Provide the [X, Y] coordinate of the cell's center where the given text is located.  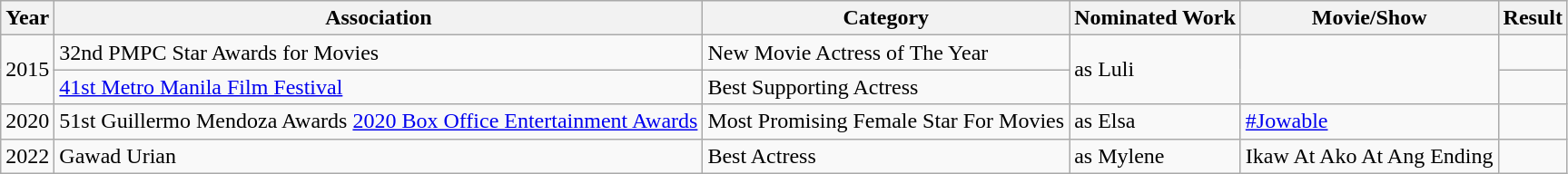
41st Metro Manila Film Festival [379, 87]
Ikaw At Ako At Ang Ending [1369, 156]
as Luli [1155, 70]
New Movie Actress of The Year [886, 53]
Nominated Work [1155, 18]
Category [886, 18]
Movie/Show [1369, 18]
2020 [27, 121]
Most Promising Female Star For Movies [886, 121]
#Jowable [1369, 121]
Best Supporting Actress [886, 87]
as Elsa [1155, 121]
2022 [27, 156]
51st Guillermo Mendoza Awards 2020 Box Office Entertainment Awards [379, 121]
Best Actress [886, 156]
32nd PMPC Star Awards for Movies [379, 53]
as Mylene [1155, 156]
Gawad Urian [379, 156]
Year [27, 18]
Result [1533, 18]
Association [379, 18]
2015 [27, 70]
